Identify which cell holds the provided text, then report its (x, y) central coordinate. 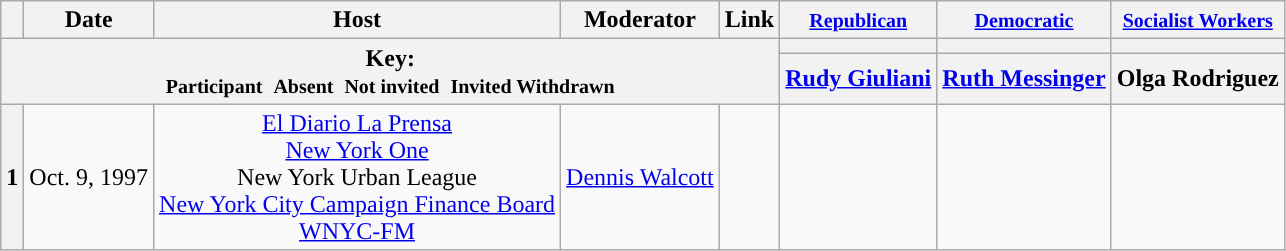
Date (89, 20)
Key: Participant Absent Not invited Invited Withdrawn (390, 72)
Dennis Walcott (640, 177)
Moderator (640, 20)
El Diario La PrensaNew York OneNew York Urban LeagueNew York City Campaign Finance BoardWNYC-FM (358, 177)
Link (749, 20)
Republican (858, 20)
Democratic (1024, 20)
Rudy Giuliani (858, 78)
Host (358, 20)
1 (12, 177)
Socialist Workers (1198, 20)
Olga Rodriguez (1198, 78)
Ruth Messinger (1024, 78)
Oct. 9, 1997 (89, 177)
